Provide the [x, y] coordinate of the cell's center where the given text is located.  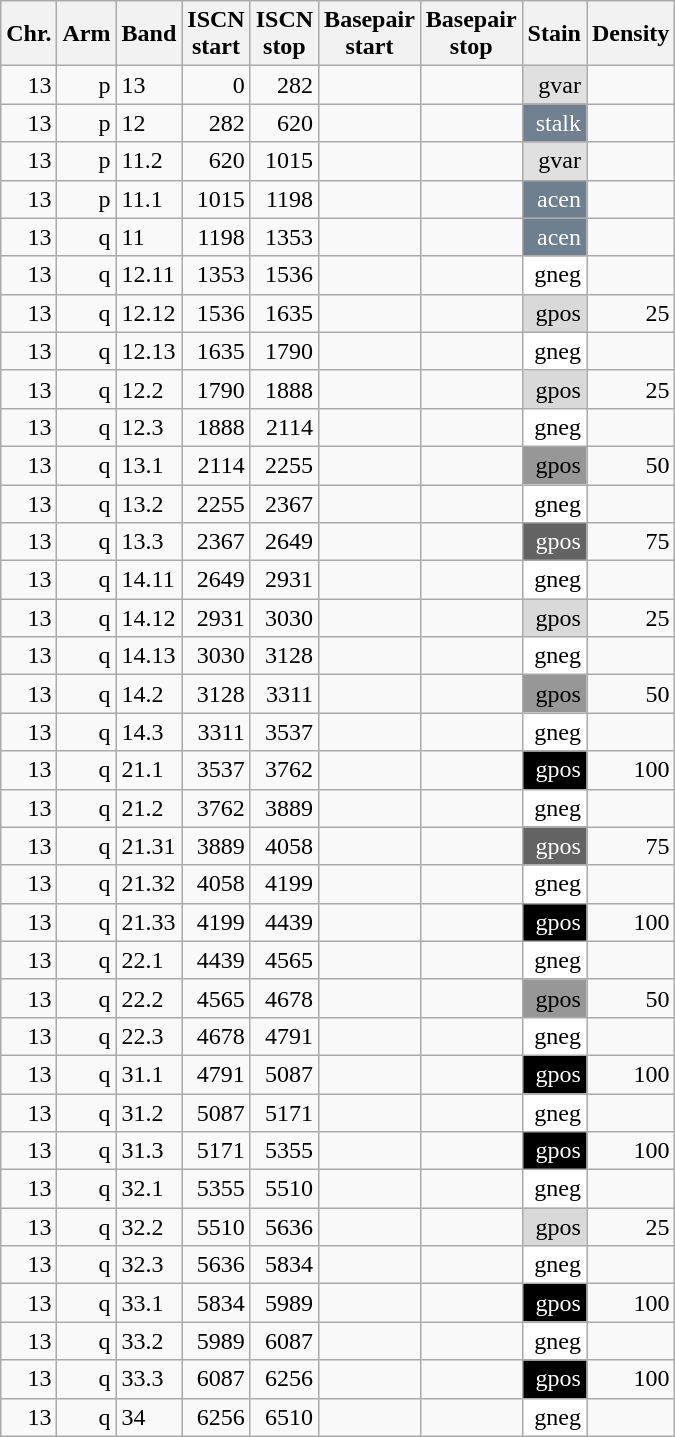
12.2 [149, 389]
21.32 [149, 884]
ISCNstart [216, 34]
31.3 [149, 1151]
33.1 [149, 1303]
ISCNstop [284, 34]
Band [149, 34]
stalk [554, 123]
Density [630, 34]
Basepairstart [370, 34]
Arm [86, 34]
14.2 [149, 694]
32.3 [149, 1265]
Chr. [29, 34]
11 [149, 237]
22.3 [149, 1036]
31.2 [149, 1113]
33.2 [149, 1341]
32.1 [149, 1189]
11.2 [149, 161]
14.11 [149, 580]
21.31 [149, 846]
21.1 [149, 770]
6510 [284, 1417]
Stain [554, 34]
Basepairstop [471, 34]
14.3 [149, 732]
33.3 [149, 1379]
21.2 [149, 808]
12.13 [149, 351]
34 [149, 1417]
12.12 [149, 313]
13.1 [149, 465]
12 [149, 123]
32.2 [149, 1227]
13.3 [149, 542]
14.13 [149, 656]
0 [216, 85]
21.33 [149, 922]
14.12 [149, 618]
12.11 [149, 275]
11.1 [149, 199]
13.2 [149, 503]
22.2 [149, 998]
31.1 [149, 1074]
22.1 [149, 960]
12.3 [149, 427]
